Extract the (X, Y) coordinate from the center of the cell holding the provided text.  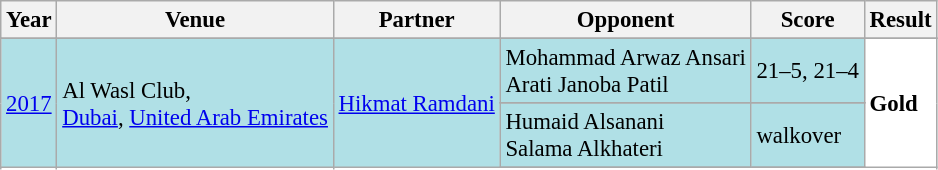
Gold (900, 104)
Al Wasl Club,Dubai, United Arab Emirates (195, 104)
Opponent (626, 20)
Hikmat Ramdani (416, 104)
Venue (195, 20)
Result (900, 20)
Partner (416, 20)
Humaid Alsanani Salama Alkhateri (626, 136)
21–5, 21–4 (808, 72)
2017 (29, 104)
Mohammad Arwaz Ansari Arati Janoba Patil (626, 72)
Score (808, 20)
walkover (808, 136)
Year (29, 20)
